Extract the (X, Y) coordinate from the center of the cell holding the provided text.  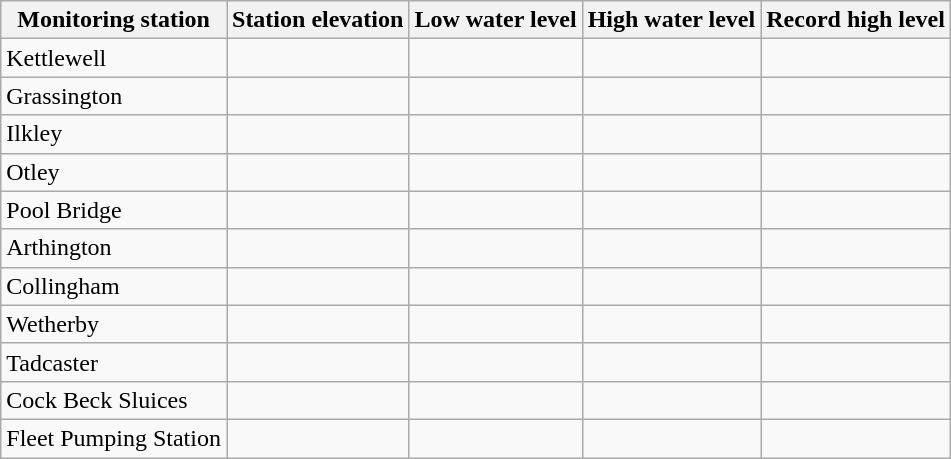
Otley (114, 172)
High water level (672, 20)
Fleet Pumping Station (114, 438)
Pool Bridge (114, 210)
Grassington (114, 96)
Station elevation (317, 20)
Collingham (114, 286)
Kettlewell (114, 58)
Monitoring station (114, 20)
Arthington (114, 248)
Low water level (496, 20)
Record high level (856, 20)
Wetherby (114, 324)
Tadcaster (114, 362)
Ilkley (114, 134)
Cock Beck Sluices (114, 400)
